Identify which cell holds the provided text, then report its (X, Y) central coordinate. 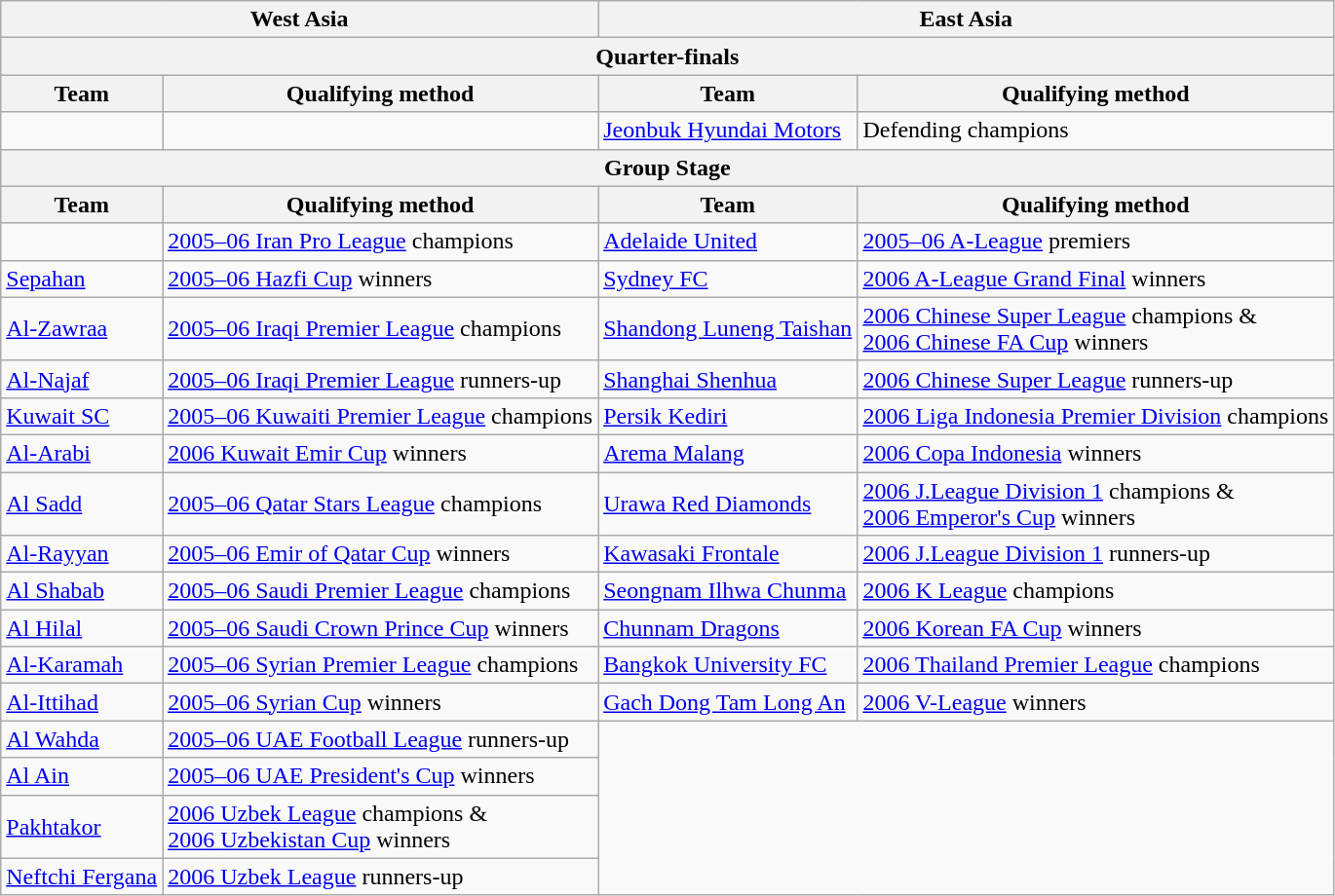
Shanghai Shenhua (728, 379)
Al-Rayyan (82, 554)
Kawasaki Frontale (728, 554)
2006 Chinese Super League champions &2006 Chinese FA Cup winners (1095, 329)
2006 J.League Division 1 champions &2006 Emperor's Cup winners (1095, 503)
2006 Korean FA Cup winners (1095, 628)
Bangkok University FC (728, 665)
Al Sadd (82, 503)
Al Hilal (82, 628)
Urawa Red Diamonds (728, 503)
Adelaide United (728, 242)
2006 K League champions (1095, 591)
2005–06 UAE Football League runners-up (380, 739)
Pakhtakor (82, 826)
2005–06 Hazfi Cup winners (380, 279)
Persik Kediri (728, 416)
2006 J.League Division 1 runners-up (1095, 554)
2006 Liga Indonesia Premier Division champions (1095, 416)
2006 Chinese Super League runners-up (1095, 379)
Al-Zawraa (82, 329)
Shandong Luneng Taishan (728, 329)
2006 Uzbek League champions &2006 Uzbekistan Cup winners (380, 826)
2006 Thailand Premier League champions (1095, 665)
Kuwait SC (82, 416)
Al Shabab (82, 591)
Group Stage (667, 168)
Al Wahda (82, 739)
2005–06 Saudi Premier League champions (380, 591)
Jeonbuk Hyundai Motors (728, 131)
Al-Najaf (82, 379)
2006 Kuwait Emir Cup winners (380, 453)
2006 A-League Grand Final winners (1095, 279)
Al-Ittihad (82, 702)
Gach Dong Tam Long An (728, 702)
2005–06 Qatar Stars League champions (380, 503)
2006 V-League winners (1095, 702)
West Asia (300, 19)
2005–06 Iraqi Premier League runners-up (380, 379)
Al-Arabi (82, 453)
Arema Malang (728, 453)
Defending champions (1095, 131)
2005–06 A-League premiers (1095, 242)
Sepahan (82, 279)
2005–06 Syrian Premier League champions (380, 665)
Al Ain (82, 776)
2006 Copa Indonesia winners (1095, 453)
2005–06 Emir of Qatar Cup winners (380, 554)
Al-Karamah (82, 665)
2005–06 Iran Pro League champions (380, 242)
Seongnam Ilhwa Chunma (728, 591)
East Asia (967, 19)
2005–06 Kuwaiti Premier League champions (380, 416)
Neftchi Fergana (82, 877)
2006 Uzbek League runners-up (380, 877)
Sydney FC (728, 279)
2005–06 UAE President's Cup winners (380, 776)
2005–06 Syrian Cup winners (380, 702)
2005–06 Iraqi Premier League champions (380, 329)
Quarter-finals (667, 56)
Chunnam Dragons (728, 628)
2005–06 Saudi Crown Prince Cup winners (380, 628)
